Search for the cell housing the specified text and yield its (X, Y) center coordinate. 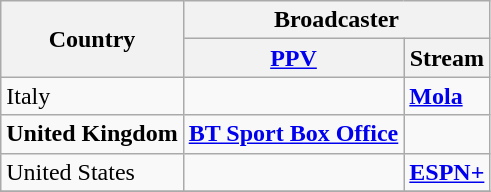
Stream (447, 58)
BT Sport Box Office (294, 134)
United Kingdom (92, 134)
Italy (92, 96)
United States (92, 172)
Country (92, 39)
Mola (447, 96)
PPV (294, 58)
Broadcaster (336, 20)
ESPN+ (447, 172)
